Pinpoint the cell where the given text exists, returning its (X, Y) midpoint coordinate. 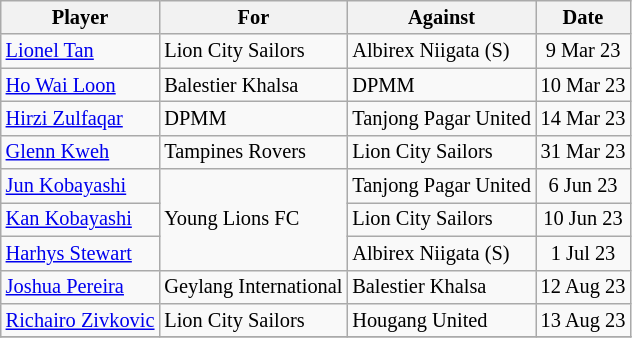
Tampines Rovers (253, 152)
9 Mar 23 (584, 51)
13 Aug 23 (584, 320)
Player (80, 17)
Harhys Stewart (80, 253)
Kan Kobayashi (80, 219)
Joshua Pereira (80, 287)
14 Mar 23 (584, 118)
1 Jul 23 (584, 253)
Richairo Zivkovic (80, 320)
31 Mar 23 (584, 152)
Glenn Kweh (80, 152)
For (253, 17)
10 Jun 23 (584, 219)
Lionel Tan (80, 51)
Date (584, 17)
Geylang International (253, 287)
Jun Kobayashi (80, 186)
Hougang United (441, 320)
Young Lions FC (253, 220)
12 Aug 23 (584, 287)
10 Mar 23 (584, 85)
Ho Wai Loon (80, 85)
6 Jun 23 (584, 186)
Against (441, 17)
Hirzi Zulfaqar (80, 118)
